Find where the given text appears and provide that cell's center as [X, Y] coordinate. 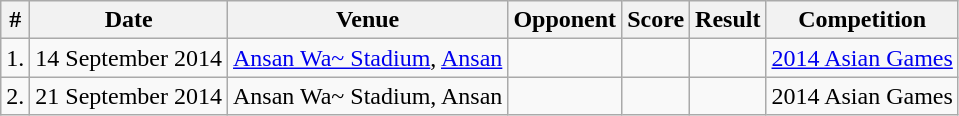
2. [16, 96]
14 September 2014 [129, 58]
Date [129, 20]
Venue [368, 20]
21 September 2014 [129, 96]
Result [728, 20]
Competition [862, 20]
# [16, 20]
1. [16, 58]
Opponent [565, 20]
Score [656, 20]
